Identify which cell holds the provided text, then report its [X, Y] central coordinate. 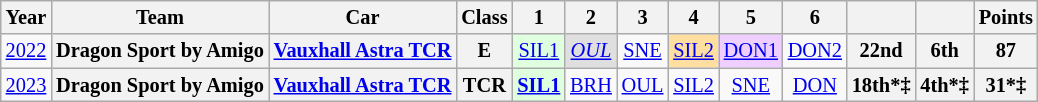
Points [1006, 17]
Year [26, 17]
2 [591, 17]
BRH [591, 85]
5 [751, 17]
6 [815, 17]
87 [1006, 51]
DON2 [815, 51]
2023 [26, 85]
DON1 [751, 51]
4 [693, 17]
31*‡ [1006, 85]
2022 [26, 51]
Class [484, 17]
TCR [484, 85]
22nd [882, 51]
DON [815, 85]
1 [538, 17]
18th*‡ [882, 85]
Car [363, 17]
4th*‡ [944, 85]
3 [643, 17]
Team [160, 17]
6th [944, 51]
E [484, 51]
